Find where the given text appears and provide that cell's center as [X, Y] coordinate. 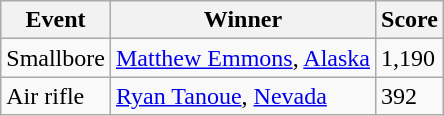
Smallbore [56, 58]
Score [410, 20]
1,190 [410, 58]
Ryan Tanoue, Nevada [242, 96]
Matthew Emmons, Alaska [242, 58]
Event [56, 20]
Winner [242, 20]
392 [410, 96]
Air rifle [56, 96]
